Capture the cell that displays the provided text and extract its [x, y] central coordinate. 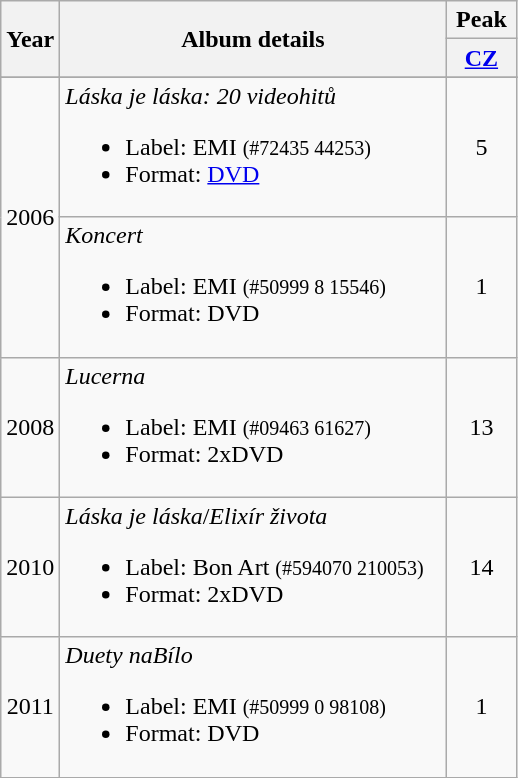
Year [30, 39]
CZ [482, 58]
Duety naBíloLabel: EMI (#50999 0 98108)Format: DVD [253, 707]
2010 [30, 567]
2011 [30, 707]
14 [482, 567]
Album details [253, 39]
Láska je láska: 20 videohitůLabel: EMI (#72435 44253)Format: DVD [253, 147]
13 [482, 427]
KoncertLabel: EMI (#50999 8 15546)Format: DVD [253, 287]
2006 [30, 217]
5 [482, 147]
Peak [482, 20]
2008 [30, 427]
LucernaLabel: EMI (#09463 61627)Format: 2xDVD [253, 427]
Láska je láska/Elixír životaLabel: Bon Art (#594070 210053)Format: 2xDVD [253, 567]
